Detect which cell encompasses the target text, then output its (X, Y) center coordinate. 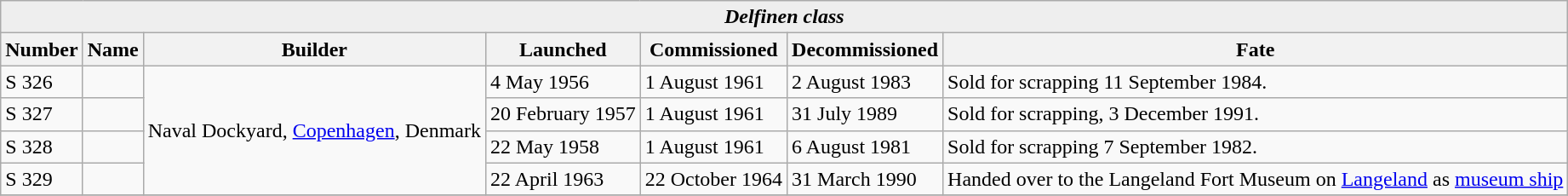
Delfinen class (785, 17)
Sold for scrapping, 3 December 1991. (1256, 114)
Sold for scrapping 7 September 1982. (1256, 147)
Name (112, 49)
31 March 1990 (865, 179)
Decommissioned (865, 49)
Fate (1256, 49)
6 August 1981 (865, 147)
31 July 1989 (865, 114)
S 327 (42, 114)
Number (42, 49)
22 April 1963 (563, 179)
Commissioned (713, 49)
22 May 1958 (563, 147)
2 August 1983 (865, 82)
4 May 1956 (563, 82)
20 February 1957 (563, 114)
Launched (563, 49)
22 October 1964 (713, 179)
Builder (314, 49)
S 329 (42, 179)
S 326 (42, 82)
Sold for scrapping 11 September 1984. (1256, 82)
Handed over to the Langeland Fort Museum on Langeland as museum ship (1256, 179)
S 328 (42, 147)
Naval Dockyard, Copenhagen, Denmark (314, 130)
